Provide the [x, y] coordinate of the cell's center where the given text is located.  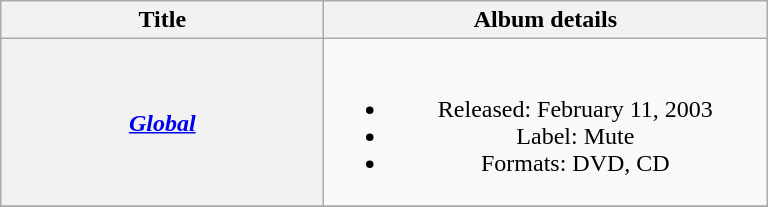
Album details [546, 20]
Released: February 11, 2003Label: MuteFormats: DVD, CD [546, 122]
Global [162, 122]
Title [162, 20]
